Identify which cell holds the provided text, then report its [X, Y] central coordinate. 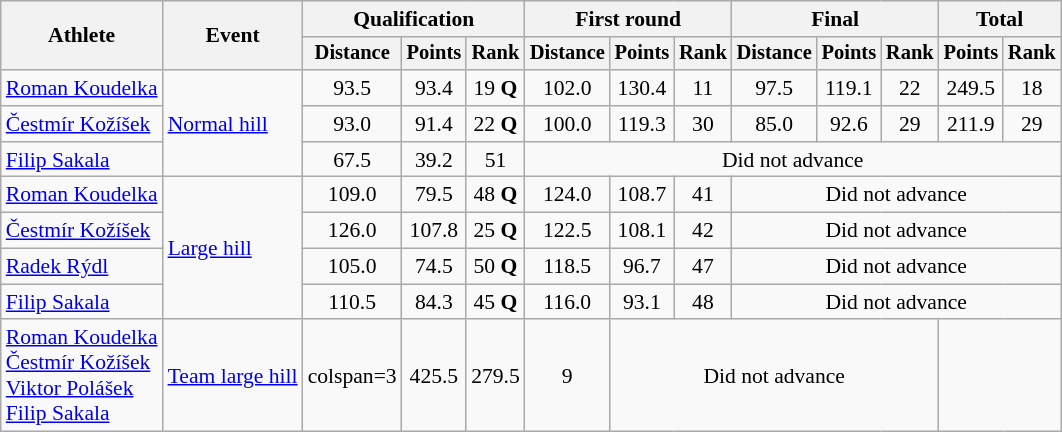
48 [703, 302]
colspan=3 [352, 376]
Team large hill [233, 376]
Athlete [82, 36]
110.5 [352, 302]
108.1 [642, 231]
97.5 [774, 88]
109.0 [352, 195]
Large hill [233, 248]
Final [836, 19]
Total [1000, 19]
107.8 [434, 231]
42 [703, 231]
11 [703, 88]
130.4 [642, 88]
22 Q [496, 124]
96.7 [642, 267]
118.5 [568, 267]
119.3 [642, 124]
50 Q [496, 267]
48 Q [496, 195]
Radek Rýdl [82, 267]
67.5 [352, 160]
91.4 [434, 124]
93.1 [642, 302]
47 [703, 267]
211.9 [971, 124]
Event [233, 36]
92.6 [849, 124]
93.0 [352, 124]
9 [568, 376]
25 Q [496, 231]
22 [910, 88]
102.0 [568, 88]
84.3 [434, 302]
First round [628, 19]
93.4 [434, 88]
124.0 [568, 195]
30 [703, 124]
105.0 [352, 267]
119.1 [849, 88]
100.0 [568, 124]
45 Q [496, 302]
79.5 [434, 195]
279.5 [496, 376]
18 [1032, 88]
39.2 [434, 160]
Qualification [414, 19]
Roman KoudelkaČestmír KožíšekViktor PolášekFilip Sakala [82, 376]
249.5 [971, 88]
126.0 [352, 231]
51 [496, 160]
122.5 [568, 231]
85.0 [774, 124]
41 [703, 195]
116.0 [568, 302]
108.7 [642, 195]
Normal hill [233, 124]
74.5 [434, 267]
93.5 [352, 88]
19 Q [496, 88]
425.5 [434, 376]
